Pinpoint the cell where the given text exists, returning its (X, Y) midpoint coordinate. 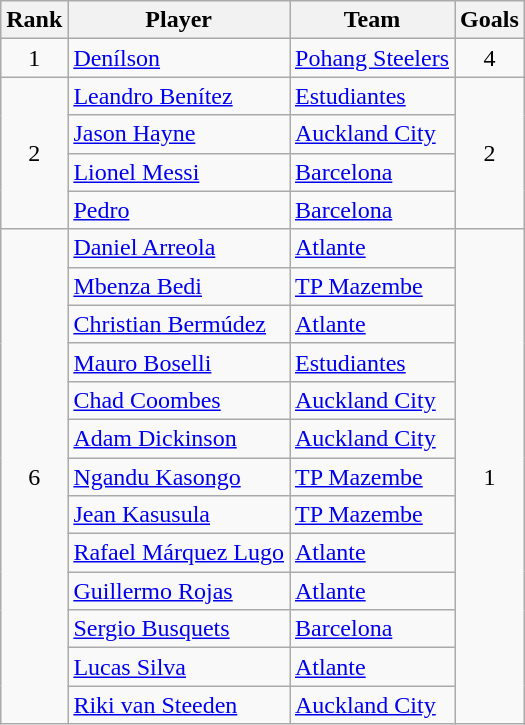
Christian Bermúdez (179, 324)
4 (490, 58)
Rafael Márquez Lugo (179, 553)
Ngandu Kasongo (179, 477)
Team (372, 20)
Lucas Silva (179, 667)
Player (179, 20)
Jason Hayne (179, 134)
Pedro (179, 210)
Goals (490, 20)
Riki van Steeden (179, 705)
Denílson (179, 58)
Sergio Busquets (179, 629)
Lionel Messi (179, 172)
Mauro Boselli (179, 362)
Rank (34, 20)
Daniel Arreola (179, 248)
Pohang Steelers (372, 58)
Guillermo Rojas (179, 591)
Mbenza Bedi (179, 286)
6 (34, 476)
Chad Coombes (179, 400)
Leandro Benítez (179, 96)
Adam Dickinson (179, 438)
Jean Kasusula (179, 515)
